Scan for the cell matching the given text and deliver its (x, y) coordinate at center. 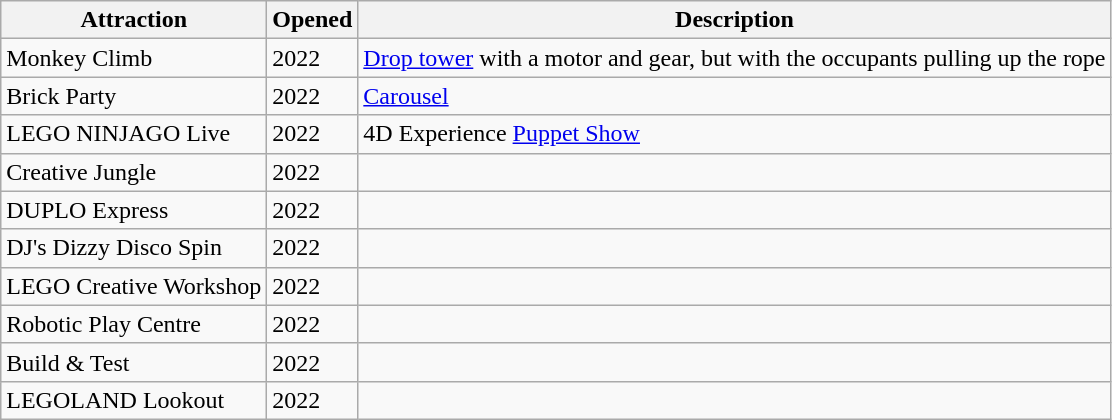
Build & Test (134, 362)
Brick Party (134, 96)
Monkey Climb (134, 58)
Carousel (734, 96)
Opened (312, 20)
Robotic Play Centre (134, 324)
Attraction (134, 20)
LEGOLAND Lookout (134, 400)
DUPLO Express (134, 210)
LEGO NINJAGO Live (134, 134)
Creative Jungle (134, 172)
DJ's Dizzy Disco Spin (134, 248)
LEGO Creative Workshop (134, 286)
Description (734, 20)
Drop tower with a motor and gear, but with the occupants pulling up the rope (734, 58)
4D Experience Puppet Show (734, 134)
